Provide the (x, y) coordinate of the cell's center where the given text is located.  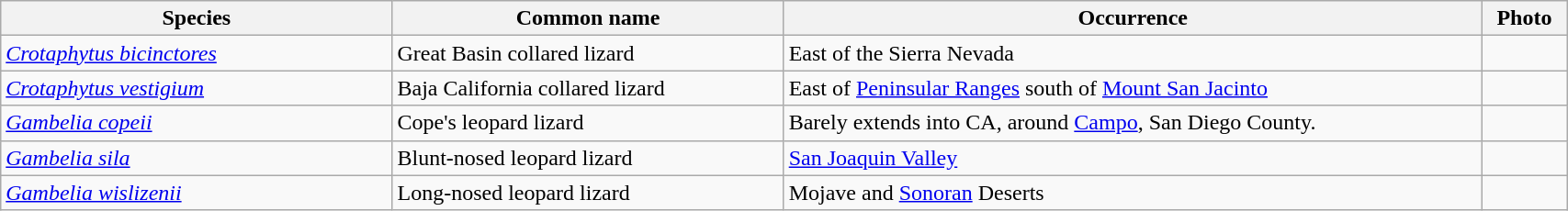
Species (197, 18)
Gambelia copeii (197, 123)
East of Peninsular Ranges south of Mount San Jacinto (1133, 88)
East of the Sierra Nevada (1133, 53)
Blunt-nosed leopard lizard (588, 158)
Crotaphytus bicinctores (197, 53)
Great Basin collared lizard (588, 53)
Common name (588, 18)
Baja California collared lizard (588, 88)
Cope's leopard lizard (588, 123)
Gambelia wislizenii (197, 193)
Barely extends into CA, around Campo, San Diego County. (1133, 123)
Mojave and Sonoran Deserts (1133, 193)
Occurrence (1133, 18)
Photo (1524, 18)
San Joaquin Valley (1133, 158)
Gambelia sila (197, 158)
Crotaphytus vestigium (197, 88)
Long-nosed leopard lizard (588, 193)
